Extract the [x, y] coordinate from the center of the cell holding the provided text.  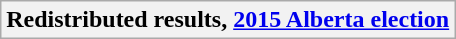
Redistributed results, 2015 Alberta election [228, 20]
